Find where the given text appears and provide that cell's center as [x, y] coordinate. 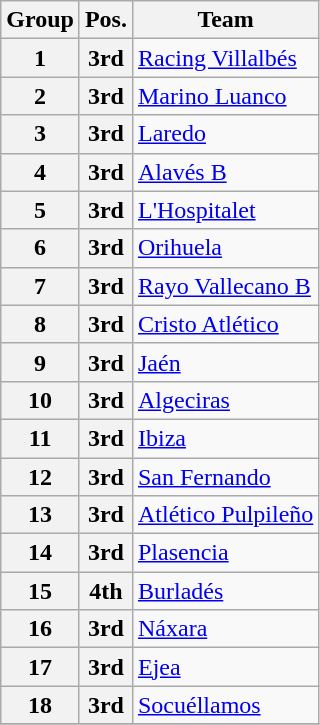
Atlético Pulpileño [225, 515]
San Fernando [225, 477]
3 [40, 134]
8 [40, 324]
Socuéllamos [225, 705]
Jaén [225, 362]
7 [40, 286]
6 [40, 248]
Marino Luanco [225, 96]
13 [40, 515]
5 [40, 210]
15 [40, 591]
Plasencia [225, 553]
4th [106, 591]
14 [40, 553]
Group [40, 20]
Racing Villalbés [225, 58]
Alavés B [225, 172]
Náxara [225, 629]
9 [40, 362]
18 [40, 705]
1 [40, 58]
2 [40, 96]
L'Hospitalet [225, 210]
10 [40, 400]
Algeciras [225, 400]
Ejea [225, 667]
Laredo [225, 134]
11 [40, 438]
Pos. [106, 20]
Team [225, 20]
16 [40, 629]
17 [40, 667]
Orihuela [225, 248]
12 [40, 477]
Cristo Atlético [225, 324]
Rayo Vallecano B [225, 286]
4 [40, 172]
Ibiza [225, 438]
Burladés [225, 591]
